Return (x, y) of the center of cell containing provided text 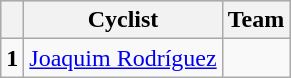
1 (12, 58)
Cyclist (123, 20)
Team (256, 20)
Joaquim Rodríguez (123, 58)
